Scan for the cell matching the given text and deliver its [x, y] coordinate at center. 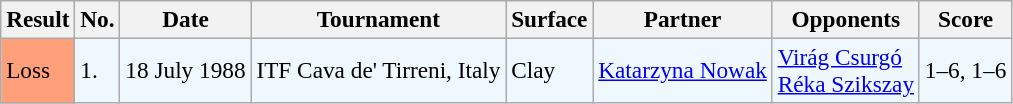
1. [98, 70]
Date [186, 19]
Tournament [378, 19]
Virág Csurgó Réka Szikszay [846, 70]
Opponents [846, 19]
Result [38, 19]
18 July 1988 [186, 70]
Surface [550, 19]
Partner [682, 19]
1–6, 1–6 [965, 70]
Loss [38, 70]
No. [98, 19]
Score [965, 19]
Katarzyna Nowak [682, 70]
ITF Cava de' Tirreni, Italy [378, 70]
Clay [550, 70]
